Pinpoint the cell where the given text exists, returning its [X, Y] midpoint coordinate. 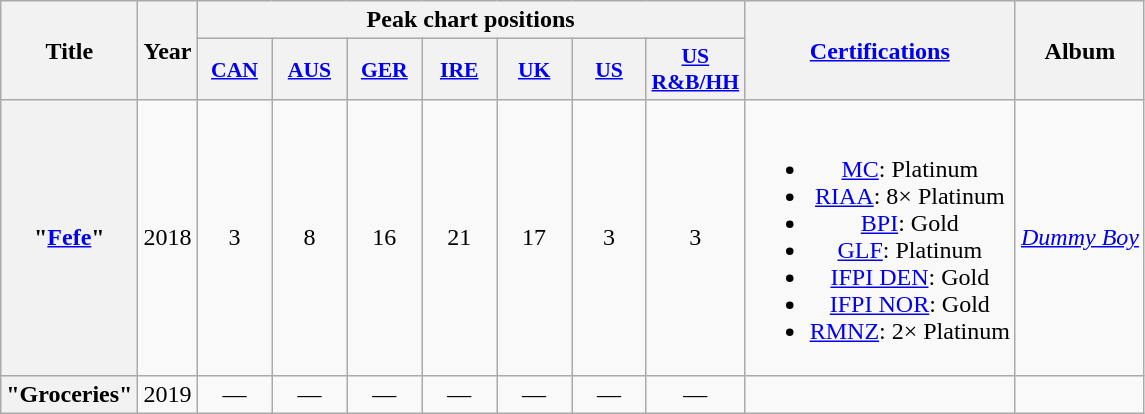
17 [534, 238]
AUS [310, 70]
Peak chart positions [470, 20]
USR&B/HH [695, 70]
2018 [168, 238]
IRE [460, 70]
Dummy Boy [1080, 238]
21 [460, 238]
Title [70, 50]
Certifications [880, 50]
UK [534, 70]
Album [1080, 50]
GER [384, 70]
"Groceries" [70, 394]
16 [384, 238]
CAN [234, 70]
Year [168, 50]
MC: PlatinumRIAA: 8× PlatinumBPI: GoldGLF: PlatinumIFPI DEN: GoldIFPI NOR: GoldRMNZ: 2× Platinum [880, 238]
8 [310, 238]
2019 [168, 394]
US [610, 70]
"Fefe" [70, 238]
